Capture the cell that displays the provided text and extract its [x, y] central coordinate. 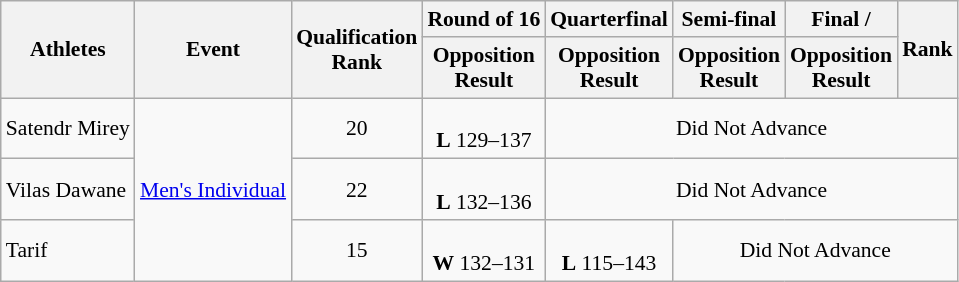
Final / [841, 19]
W 132–131 [484, 250]
20 [356, 128]
Qualification Rank [356, 50]
Men's Individual [213, 190]
L 132–136 [484, 190]
22 [356, 190]
Rank [928, 50]
Event [213, 50]
Semi-final [729, 19]
L 129–137 [484, 128]
Tarif [68, 250]
Quarterfinal [609, 19]
Vilas Dawane [68, 190]
15 [356, 250]
Satendr Mirey [68, 128]
L 115–143 [609, 250]
Round of 16 [484, 19]
Athletes [68, 50]
